From the cell containing the given text, extract its center point as [X, Y] coordinate. 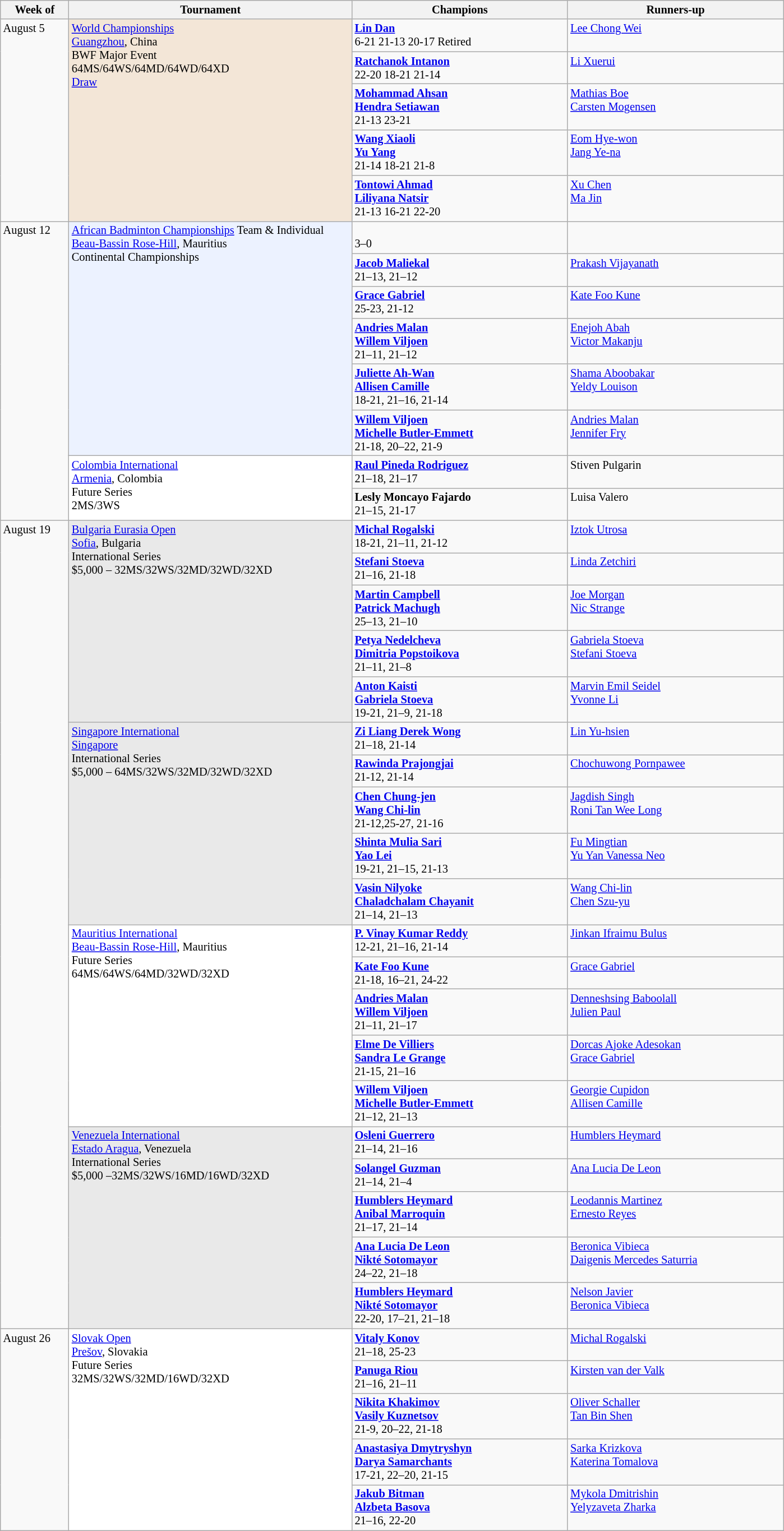
Week of [35, 10]
Chochuwong Pornpawee [675, 771]
P. Vinay Kumar Reddy12-21, 21–16, 21-14 [460, 940]
Andries Malan Willem Viljoen21–11, 21–17 [460, 1012]
Enejoh Abah Victor Makanju [675, 341]
Willem Viljoen Michelle Butler-Emmett21-18, 20–22, 21-9 [460, 433]
Kate Foo Kune21-18, 16–21, 24-22 [460, 973]
Mohammad Ahsan Hendra Setiawan21-13 23-21 [460, 107]
Wang Chi-lin Chen Szu-yu [675, 901]
3–0 [460, 237]
August 19 [35, 924]
Panuga Riou21–16, 21–11 [460, 1377]
Zi Liang Derek Wong21–18, 21-14 [460, 739]
Anastasiya Dmytryshyn Darya Samarchants17-21, 22–20, 21-15 [460, 1462]
Wang Xiaoli Yu Yang21-14 18-21 21-8 [460, 153]
Grace Gabriel25-23, 21-12 [460, 302]
Shama Aboobakar Yeldy Louison [675, 387]
August 26 [35, 1429]
Lesly Moncayo Fajardo21–15, 21-17 [460, 504]
Iztok Utrosa [675, 537]
Denneshsing Baboolall Julien Paul [675, 1012]
World ChampionshipsGuangzhou, ChinaBWF Major Event64MS/64WS/64MD/64WD/64XDDraw [211, 120]
Kate Foo Kune [675, 302]
Georgie Cupidon Allisen Camille [675, 1104]
Colombia InternationalArmenia, ColombiaFuture Series2MS/3WS [211, 488]
Petya Nedelcheva Dimitria Popstoikova21–11, 21–8 [460, 653]
Lin Yu-hsien [675, 739]
Li Xuerui [675, 68]
Mykola Dmitrishin Yelyzaveta Zharka [675, 1507]
Prakash Vijayanath [675, 270]
Lin Dan6-21 21-13 20-17 Retired [460, 35]
Gabriela Stoeva Stefani Stoeva [675, 653]
Martin Campbell Patrick Machugh25–13, 21–10 [460, 608]
Humblers Heymard Nikté Sotomayor22-20, 17–21, 21–18 [460, 1306]
Grace Gabriel [675, 973]
Humblers Heymard [675, 1142]
Bulgaria Eurasia OpenSofia, BulgariaInternational Series$5,000 – 32MS/32WS/32MD/32WD/32XD [211, 621]
Mauritius InternationalBeau-Bassin Rose-Hill, MauritiusFuture Series64MS/64WS/64MD/32WD/32XD [211, 1025]
Shinta Mulia Sari Yao Lei19-21, 21–15, 21-13 [460, 856]
Ana Lucia De Leon [675, 1175]
Anton Kaisti Gabriela Stoeva19-21, 21–9, 21-18 [460, 699]
Humblers Heymard Anibal Marroquin21–17, 21–14 [460, 1214]
Raul Pineda Rodriguez21–18, 21–17 [460, 472]
Stefani Stoeva21–16, 21-18 [460, 569]
Solangel Guzman21–14, 21–4 [460, 1175]
Jakub Bitman Alzbeta Basova21–16, 22-20 [460, 1507]
Ratchanok Intanon22-20 18-21 21-14 [460, 68]
Marvin Emil Seidel Yvonne Li [675, 699]
Nikita Khakimov Vasily Kuznetsov21-9, 20–22, 21-18 [460, 1416]
Vitaly Konov21–18, 25-23 [460, 1345]
Tournament [211, 10]
Chen Chung-jen Wang Chi-lin21-12,25-27, 21-16 [460, 810]
Ana Lucia De Leon Nikté Sotomayor24–22, 21–18 [460, 1260]
Fu Mingtian Yu Yan Vanessa Neo [675, 856]
Vasin Nilyoke Chaladchalam Chayanit21–14, 21–13 [460, 901]
Slovak OpenPrešov, SlovakiaFuture Series32MS/32WS/32MD/16WD/32XD [211, 1429]
Dorcas Ajoke Adesokan Grace Gabriel [675, 1058]
Leodannis Martinez Ernesto Reyes [675, 1214]
Singapore InternationalSingaporeInternational Series$5,000 – 64MS/32WS/32MD/32WD/32XD [211, 823]
Lee Chong Wei [675, 35]
Kirsten van der Valk [675, 1377]
Rawinda Prajongjai21-12, 21-14 [460, 771]
Osleni Guerrero21–14, 21–16 [460, 1142]
August 5 [35, 120]
Beronica Vibieca Daigenis Mercedes Saturria [675, 1260]
Stiven Pulgarin [675, 472]
Michal Rogalski18-21, 21–11, 21-12 [460, 537]
Tontowi Ahmad Liliyana Natsir21-13 16-21 22-20 [460, 199]
Runners-up [675, 10]
Nelson Javier Beronica Vibieca [675, 1306]
Jinkan Ifraimu Bulus [675, 940]
Mathias Boe Carsten Mogensen [675, 107]
Linda Zetchiri [675, 569]
Champions [460, 10]
Oliver Schaller Tan Bin Shen [675, 1416]
Jagdish Singh Roni Tan Wee Long [675, 810]
Elme De Villiers Sandra Le Grange21-15, 21–16 [460, 1058]
Michal Rogalski [675, 1345]
Andries Malan Jennifer Fry [675, 433]
Eom Hye-won Jang Ye-na [675, 153]
Jacob Maliekal21–13, 21–12 [460, 270]
Juliette Ah-Wan Allisen Camille18-21, 21–16, 21-14 [460, 387]
Xu Chen Ma Jin [675, 199]
Andries Malan Willem Viljoen21–11, 21–12 [460, 341]
Venezuela InternationalEstado Aragua, VenezuelaInternational Series$5,000 –32MS/32WS/16MD/16WD/32XD [211, 1227]
August 12 [35, 370]
Sarka Krizkova Katerina Tomalova [675, 1462]
Luisa Valero [675, 504]
Willem Viljoen Michelle Butler-Emmett21–12, 21–13 [460, 1104]
Joe Morgan Nic Strange [675, 608]
African Badminton Championships Team & IndividualBeau-Bassin Rose-Hill, MauritiusContinental Championships [211, 338]
